Capture the cell that displays the provided text and extract its [x, y] central coordinate. 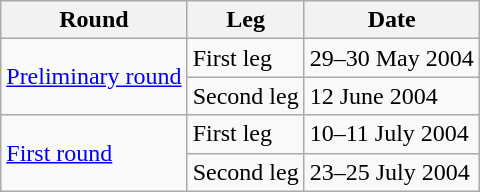
Date [392, 20]
First round [94, 153]
Round [94, 20]
Preliminary round [94, 77]
12 June 2004 [392, 96]
23–25 July 2004 [392, 172]
10–11 July 2004 [392, 134]
29–30 May 2004 [392, 58]
Leg [246, 20]
